Pinpoint the cell where the given text exists, returning its [X, Y] midpoint coordinate. 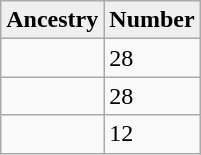
Ancestry [52, 20]
Number [152, 20]
12 [152, 134]
